From the cell containing the given text, extract its center point as [X, Y] coordinate. 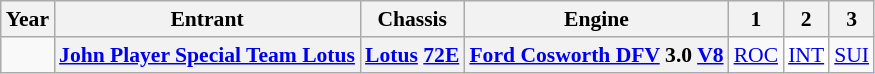
Entrant [207, 19]
Year [28, 19]
Chassis [412, 19]
ROC [756, 55]
3 [852, 19]
Ford Cosworth DFV 3.0 V8 [596, 55]
SUI [852, 55]
Engine [596, 19]
Lotus 72E [412, 55]
John Player Special Team Lotus [207, 55]
INT [806, 55]
1 [756, 19]
2 [806, 19]
